Search for the cell housing the specified text and yield its [X, Y] center coordinate. 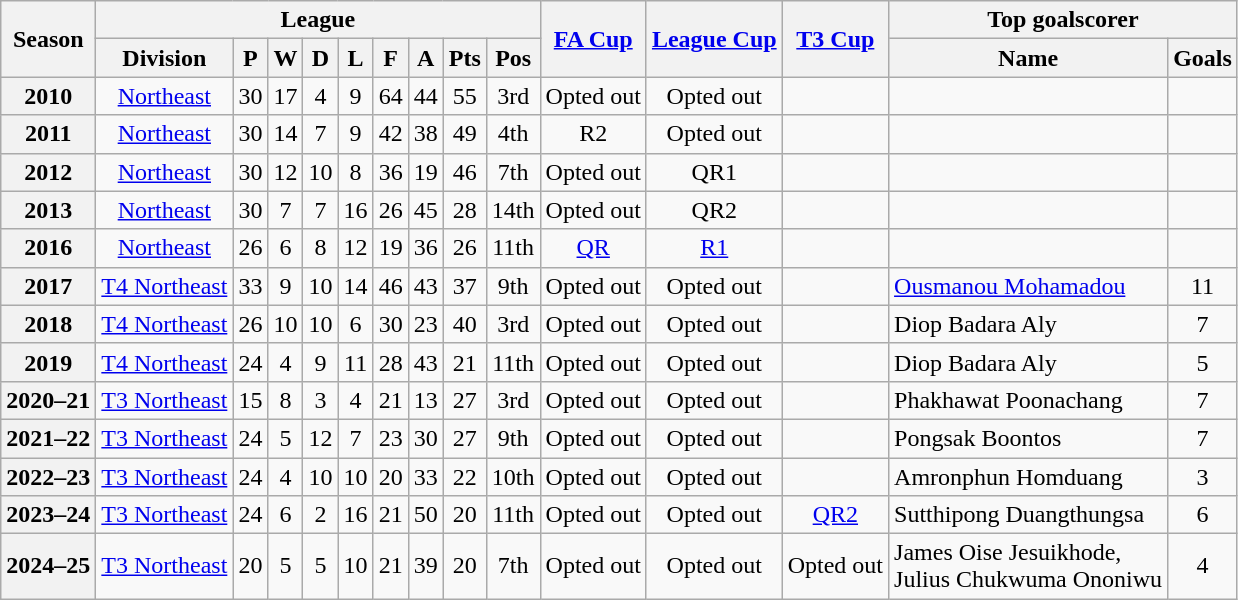
Ousmanou Mohamadou [1028, 286]
42 [390, 134]
R2 [593, 134]
R1 [714, 248]
2013 [48, 210]
40 [464, 324]
FA Cup [593, 39]
55 [464, 96]
39 [426, 566]
T3 Cup [835, 39]
2020–21 [48, 400]
Amronphun Homduang [1028, 477]
Pts [464, 58]
League [318, 20]
2011 [48, 134]
2017 [48, 286]
15 [250, 400]
L [356, 58]
QR1 [714, 172]
W [286, 58]
13 [426, 400]
44 [426, 96]
10th [513, 477]
2 [320, 515]
49 [464, 134]
2016 [48, 248]
Pos [513, 58]
Pongsak Boontos [1028, 438]
Top goalscorer [1064, 20]
League Cup [714, 39]
Sutthipong Duangthungsa [1028, 515]
P [250, 58]
2010 [48, 96]
2024–25 [48, 566]
2012 [48, 172]
Division [164, 58]
64 [390, 96]
2022–23 [48, 477]
Phakhawat Poonachang [1028, 400]
22 [464, 477]
D [320, 58]
14th [513, 210]
A [426, 58]
2021–22 [48, 438]
Goals [1203, 58]
2018 [48, 324]
James Oise Jesuikhode, Julius Chukwuma Ononiwu [1028, 566]
2019 [48, 362]
17 [286, 96]
4th [513, 134]
Name [1028, 58]
37 [464, 286]
F [390, 58]
2023–24 [48, 515]
50 [426, 515]
QR [593, 248]
45 [426, 210]
Season [48, 39]
38 [426, 134]
